Locate the cell with the specified text and output its (x, y) center coordinate. 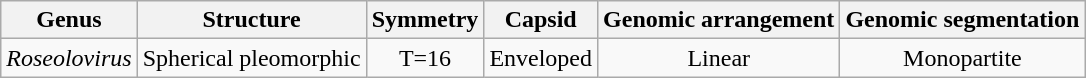
Genus (69, 20)
Roseolovirus (69, 58)
Capsid (541, 20)
Genomic arrangement (719, 20)
T=16 (425, 58)
Structure (252, 20)
Genomic segmentation (962, 20)
Enveloped (541, 58)
Spherical pleomorphic (252, 58)
Monopartite (962, 58)
Symmetry (425, 20)
Linear (719, 58)
